Extract the [x, y] coordinate from the center of the cell holding the provided text.  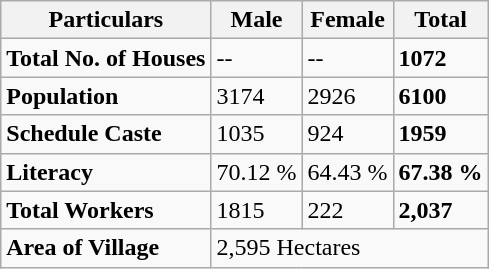
924 [348, 134]
Particulars [106, 20]
2,595 Hectares [350, 248]
70.12 % [256, 172]
1072 [440, 58]
1959 [440, 134]
3174 [256, 96]
1035 [256, 134]
Total [440, 20]
67.38 % [440, 172]
2926 [348, 96]
2,037 [440, 210]
Total Workers [106, 210]
Male [256, 20]
6100 [440, 96]
222 [348, 210]
Area of Village [106, 248]
1815 [256, 210]
Female [348, 20]
Total No. of Houses [106, 58]
Schedule Caste [106, 134]
Population [106, 96]
Literacy [106, 172]
64.43 % [348, 172]
